Locate the cell with the specified text and output its [X, Y] center coordinate. 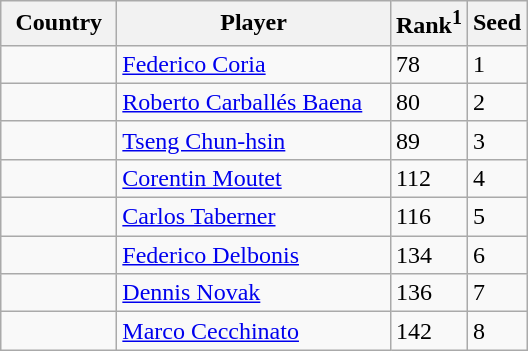
2 [496, 102]
Marco Cecchinato [254, 331]
Corentin Moutet [254, 178]
136 [428, 293]
142 [428, 331]
7 [496, 293]
78 [428, 64]
Player [254, 24]
Roberto Carballés Baena [254, 102]
Carlos Taberner [254, 217]
Rank1 [428, 24]
6 [496, 255]
Dennis Novak [254, 293]
1 [496, 64]
3 [496, 140]
8 [496, 331]
4 [496, 178]
Tseng Chun-hsin [254, 140]
Country [59, 24]
134 [428, 255]
116 [428, 217]
Seed [496, 24]
5 [496, 217]
80 [428, 102]
89 [428, 140]
112 [428, 178]
Federico Delbonis [254, 255]
Federico Coria [254, 64]
